Find where the given text appears and provide that cell's center as (X, Y) coordinate. 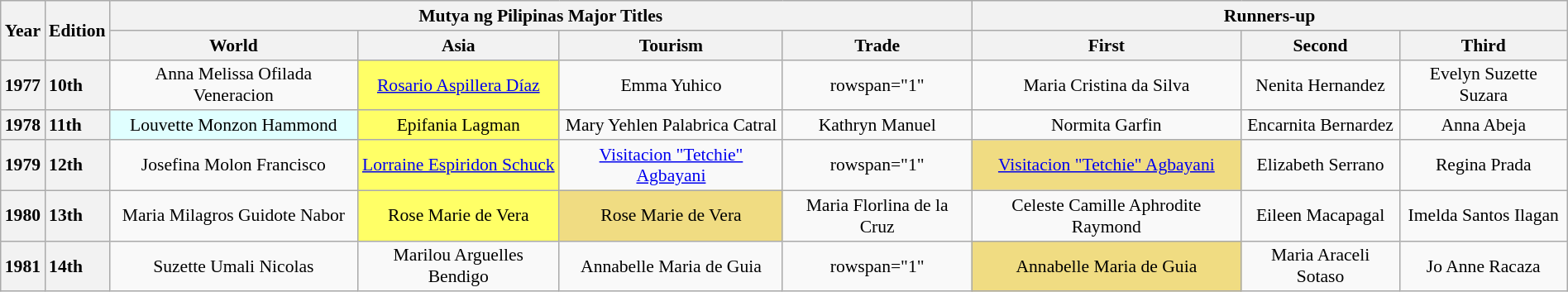
Runners-up (1269, 16)
Epifania Lagman (458, 126)
Celeste Camille Aphrodite Raymond (1107, 215)
Anna Melissa Ofilada Veneracion (234, 84)
1979 (23, 165)
12th (78, 165)
Kathryn Manuel (877, 126)
10th (78, 84)
Maria Milagros Guidote Nabor (234, 215)
Rosario Aspillera Díaz (458, 84)
Edition (78, 30)
14th (78, 266)
Louvette Monzon Hammond (234, 126)
1978 (23, 126)
Tourism (671, 45)
13th (78, 215)
Year (23, 30)
Trade (877, 45)
Marilou Arguelles Bendigo (458, 266)
Mary Yehlen Palabrica Catral (671, 126)
Maria Araceli Sotaso (1320, 266)
Emma Yuhico (671, 84)
Regina Prada (1484, 165)
Maria Florlina de la Cruz (877, 215)
Encarnita Bernardez (1320, 126)
11th (78, 126)
Josefina Molon Francisco (234, 165)
Lorraine Espiridon Schuck (458, 165)
First (1107, 45)
Normita Garfin (1107, 126)
Anna Abeja (1484, 126)
1977 (23, 84)
Suzette Umali Nicolas (234, 266)
Eileen Macapagal (1320, 215)
Second (1320, 45)
1981 (23, 266)
Evelyn Suzette Suzara (1484, 84)
Jo Anne Racaza (1484, 266)
Mutya ng Pilipinas Major Titles (541, 16)
Asia (458, 45)
Nenita Hernandez (1320, 84)
Imelda Santos Ilagan (1484, 215)
Maria Cristina da Silva (1107, 84)
Third (1484, 45)
World (234, 45)
Elizabeth Serrano (1320, 165)
1980 (23, 215)
